Output the [x, y] coordinate of the center of the cell containing the given text.  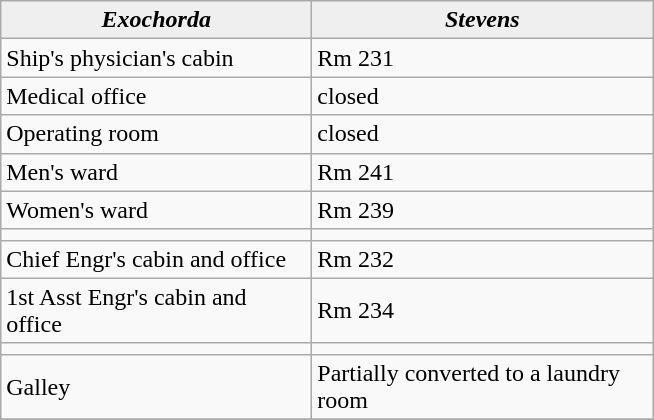
Rm 231 [482, 58]
Rm 232 [482, 259]
Medical office [156, 96]
Women's ward [156, 210]
1st Asst Engr's cabin and office [156, 310]
Rm 239 [482, 210]
Chief Engr's cabin and office [156, 259]
Exochorda [156, 20]
Operating room [156, 134]
Partially converted to a laundry room [482, 386]
Men's ward [156, 172]
Rm 241 [482, 172]
Rm 234 [482, 310]
Stevens [482, 20]
Galley [156, 386]
Ship's physician's cabin [156, 58]
